Detect which cell encompasses the target text, then output its [X, Y] center coordinate. 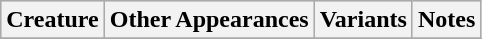
Creature [52, 20]
Other Appearances [209, 20]
Notes [446, 20]
Variants [363, 20]
